Detect which cell encompasses the target text, then output its (X, Y) center coordinate. 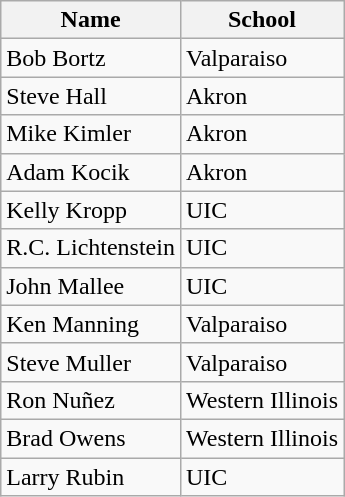
R.C. Lichtenstein (91, 248)
Ron Nuñez (91, 400)
School (262, 20)
John Mallee (91, 286)
Larry Rubin (91, 477)
Bob Bortz (91, 58)
Brad Owens (91, 438)
Steve Hall (91, 96)
Ken Manning (91, 324)
Kelly Kropp (91, 210)
Steve Muller (91, 362)
Adam Kocik (91, 172)
Name (91, 20)
Mike Kimler (91, 134)
